Locate the cell with the specified text and output its (X, Y) center coordinate. 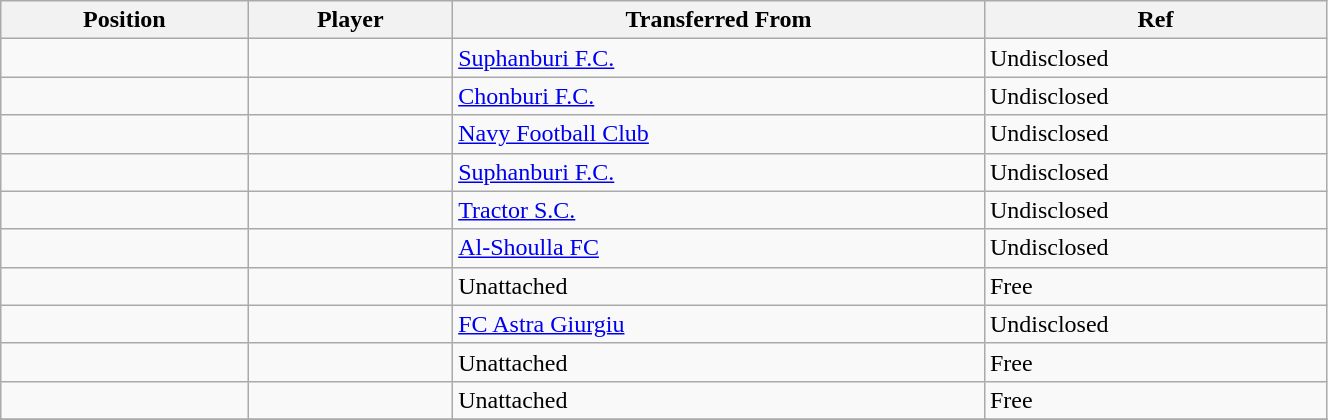
Ref (1155, 20)
Position (124, 20)
Al-Shoulla FC (719, 248)
Navy Football Club (719, 134)
Transferred From (719, 20)
FC Astra Giurgiu (719, 324)
Player (350, 20)
Tractor S.C. (719, 210)
Chonburi F.C. (719, 96)
